Detect which cell encompasses the target text, then output its [x, y] center coordinate. 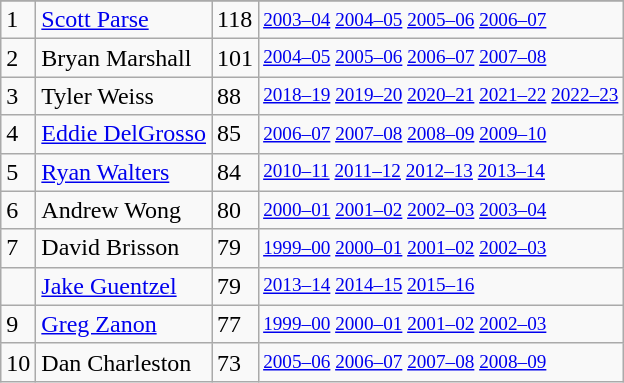
7 [18, 248]
88 [236, 96]
80 [236, 210]
2004–05 2005–06 2006–07 2007–08 [441, 58]
84 [236, 172]
Jake Guentzel [124, 286]
Andrew Wong [124, 210]
Ryan Walters [124, 172]
2010–11 2011–12 2012–13 2013–14 [441, 172]
Dan Charleston [124, 362]
9 [18, 324]
Scott Parse [124, 20]
10 [18, 362]
4 [18, 134]
3 [18, 96]
Tyler Weiss [124, 96]
Eddie DelGrosso [124, 134]
6 [18, 210]
5 [18, 172]
Greg Zanon [124, 324]
2018–19 2019–20 2020–21 2021–22 2022–23 [441, 96]
Bryan Marshall [124, 58]
2005–06 2006–07 2007–08 2008–09 [441, 362]
73 [236, 362]
101 [236, 58]
2003–04 2004–05 2005–06 2006–07 [441, 20]
David Brisson [124, 248]
85 [236, 134]
1 [18, 20]
118 [236, 20]
77 [236, 324]
2006–07 2007–08 2008–09 2009–10 [441, 134]
2 [18, 58]
2000–01 2001–02 2002–03 2003–04 [441, 210]
2013–14 2014–15 2015–16 [441, 286]
